Find where the given text appears and provide that cell's center as (x, y) coordinate. 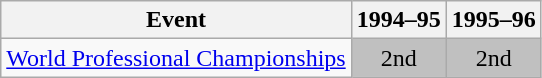
1994–95 (398, 20)
Event (176, 20)
1995–96 (494, 20)
World Professional Championships (176, 58)
